Determine the [x, y] coordinate at the center of the cell enclosing the given text.  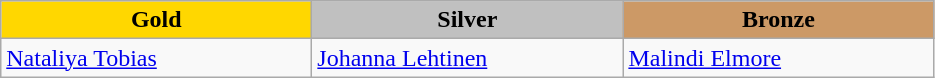
Malindi Elmore [778, 58]
Nataliya Tobias [156, 58]
Bronze [778, 20]
Johanna Lehtinen [468, 58]
Silver [468, 20]
Gold [156, 20]
